Find where the given text appears and provide that cell's center as [X, Y] coordinate. 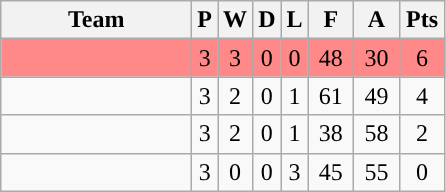
Team [96, 20]
P [205, 20]
49 [377, 96]
F [331, 20]
45 [331, 172]
30 [377, 58]
48 [331, 58]
L [294, 20]
D [267, 20]
61 [331, 96]
38 [331, 134]
58 [377, 134]
4 [422, 96]
W [236, 20]
55 [377, 172]
Pts [422, 20]
A [377, 20]
6 [422, 58]
